Determine the (x, y) coordinate at the center of the cell enclosing the given text.  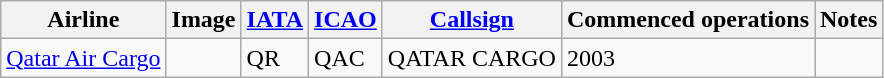
Airline (84, 20)
Image (204, 20)
2003 (688, 58)
IATA (275, 20)
QATAR CARGO (472, 58)
Notes (848, 20)
Callsign (472, 20)
Qatar Air Cargo (84, 58)
Commenced operations (688, 20)
QAC (346, 58)
ICAO (346, 20)
QR (275, 58)
